Return (x, y) of the center of cell containing provided text 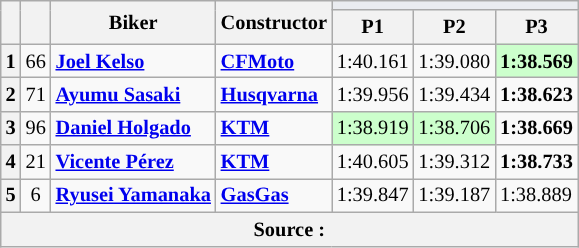
2 (11, 94)
1:39.956 (373, 94)
Constructor (274, 22)
4 (11, 162)
1 (11, 61)
1:38.623 (536, 94)
Daniel Holgado (134, 128)
1:39.434 (455, 94)
1:40.605 (373, 162)
1:38.919 (373, 128)
Husqvarna (274, 94)
P1 (373, 27)
66 (36, 61)
3 (11, 128)
1:38.889 (536, 195)
Vicente Pérez (134, 162)
Source : (290, 229)
P3 (536, 27)
1:38.569 (536, 61)
71 (36, 94)
CFMoto (274, 61)
Ryusei Yamanaka (134, 195)
Biker (134, 22)
96 (36, 128)
6 (36, 195)
1:39.080 (455, 61)
1:38.733 (536, 162)
Ayumu Sasaki (134, 94)
5 (11, 195)
1:38.706 (455, 128)
1:39.847 (373, 195)
1:39.312 (455, 162)
21 (36, 162)
1:39.187 (455, 195)
1:38.669 (536, 128)
1:40.161 (373, 61)
Joel Kelso (134, 61)
GasGas (274, 195)
P2 (455, 27)
